Find where the given text appears and provide that cell's center as [x, y] coordinate. 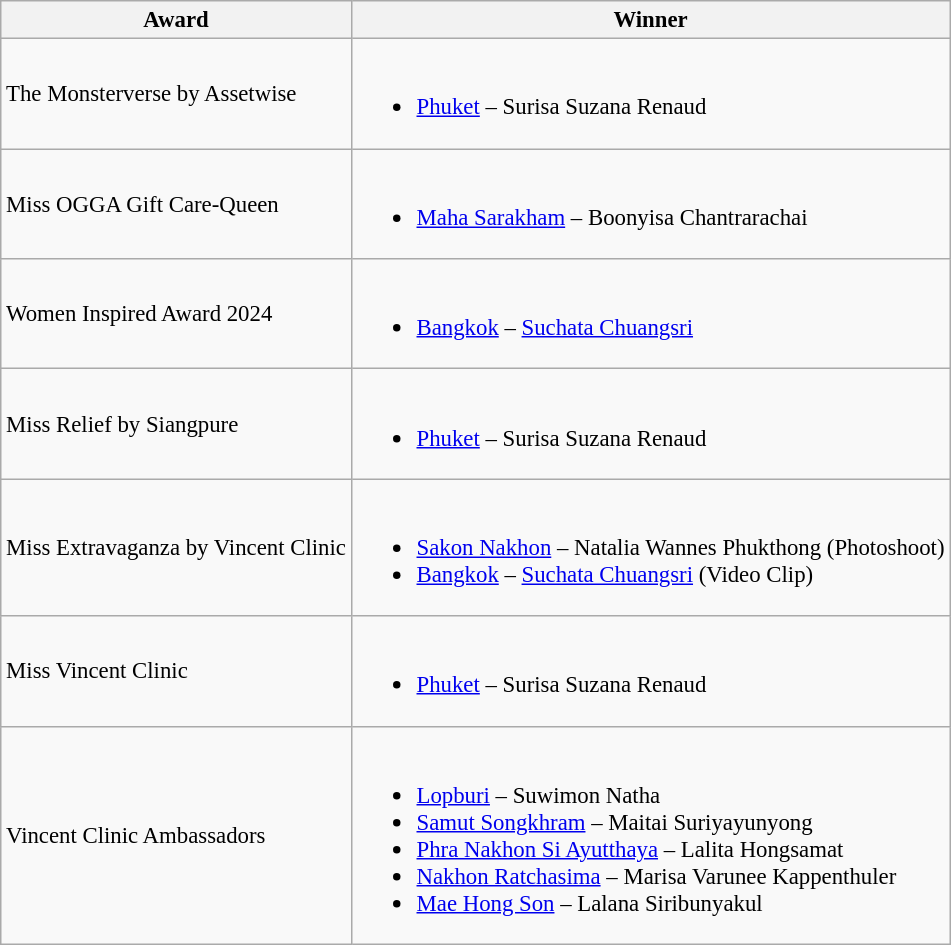
Miss Extravaganza by Vincent Clinic [176, 548]
Miss OGGA Gift Care-Queen [176, 204]
The Monsterverse by Assetwise [176, 94]
Maha Sarakham – Boonyisa Chantrarachai [650, 204]
Miss Relief by Siangpure [176, 424]
Award [176, 20]
Vincent Clinic Ambassadors [176, 835]
Women Inspired Award 2024 [176, 314]
Sakon Nakhon – Natalia Wannes Phukthong (Photoshoot)Bangkok – Suchata Chuangsri (Video Clip) [650, 548]
Miss Vincent Clinic [176, 671]
Bangkok – Suchata Chuangsri [650, 314]
Winner [650, 20]
